Return [x, y] of the center of cell containing provided text 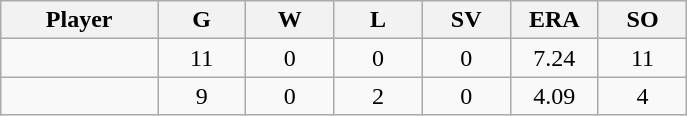
W [290, 20]
G [202, 20]
9 [202, 96]
ERA [554, 20]
L [378, 20]
4 [642, 96]
SO [642, 20]
4.09 [554, 96]
SV [466, 20]
7.24 [554, 58]
2 [378, 96]
Player [80, 20]
